Capture the cell that displays the provided text and extract its (x, y) central coordinate. 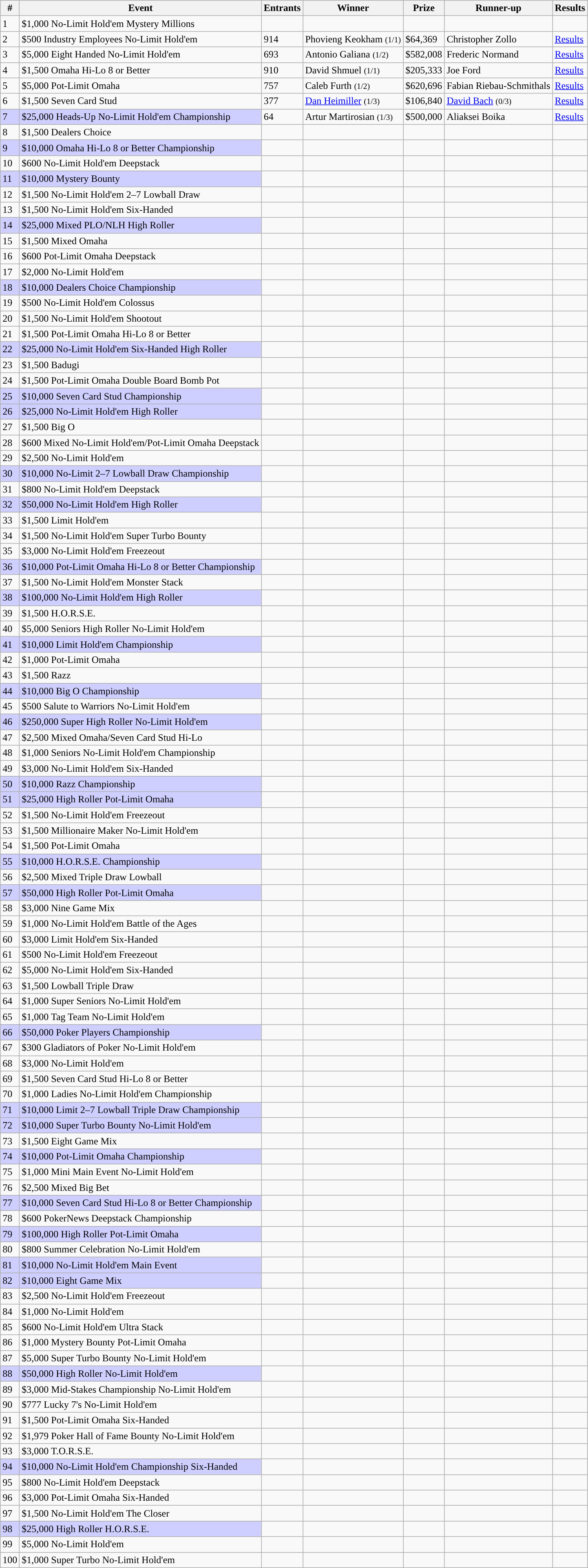
39 (10, 613)
53 (10, 830)
26 (10, 411)
$100,000 No-Limit Hold'em High Roller (140, 598)
3 (10, 55)
$100,000 High Roller Pot-Limit Omaha (140, 1234)
$3,000 No-Limit Hold'em Freezeout (140, 551)
$1,000 Pot-Limit Omaha (140, 660)
44 (10, 691)
# (10, 8)
30 (10, 474)
$50,000 High Roller Pot-Limit Omaha (140, 892)
$1,500 No-Limit Hold'em Super Turbo Bounty (140, 536)
71 (10, 1110)
Frederic Normand (498, 55)
$1,500 Mixed Omaha (140, 241)
$1,000 Mystery Bounty Pot-Limit Omaha (140, 1343)
69 (10, 1079)
40 (10, 629)
20 (10, 318)
$1,000 Tag Team No-Limit Hold'em (140, 1017)
48 (10, 753)
$600 Mixed No-Limit Hold'em/Pot-Limit Omaha Deepstack (140, 442)
$1,500 Limit Hold'em (140, 520)
693 (282, 55)
$10,000 Dealers Choice Championship (140, 287)
59 (10, 923)
Event (140, 8)
$1,500 Pot-Limit Omaha Double Board Bomb Pot (140, 380)
$10,000 Super Turbo Bounty No-Limit Hold'em (140, 1125)
$1,500 Badugi (140, 365)
$3,000 Nine Game Mix (140, 908)
$1,500 Pot-Limit Omaha Hi-Lo 8 or Better (140, 334)
$1,500 No-Limit Hold'em Freezeout (140, 815)
$1,500 No-Limit Hold'em The Closer (140, 1513)
$1,500 Eight Game Mix (140, 1141)
$10,000 Limit 2–7 Lowball Triple Draw Championship (140, 1110)
$25,000 No-Limit Hold'em Six-Handed High Roller (140, 349)
$10,000 No-Limit 2–7 Lowball Draw Championship (140, 474)
84 (10, 1312)
$1,500 No-Limit Hold'em Six-Handed (140, 210)
57 (10, 892)
89 (10, 1389)
42 (10, 660)
74 (10, 1156)
80 (10, 1250)
45 (10, 707)
$5,000 No-Limit Hold'em Six-Handed (140, 970)
15 (10, 241)
52 (10, 815)
Dan Heimiller (1/3) (353, 101)
75 (10, 1172)
76 (10, 1188)
$500 No-Limit Hold'em Freezeout (140, 955)
94 (10, 1467)
78 (10, 1219)
83 (10, 1296)
$1,000 Super Turbo No-Limit Hold'em (140, 1560)
58 (10, 908)
$1,000 Seniors No-Limit Hold'em Championship (140, 753)
24 (10, 380)
22 (10, 349)
$10,000 Pot-Limit Omaha Championship (140, 1156)
Caleb Furth (1/2) (353, 86)
$300 Gladiators of Poker No-Limit Hold'em (140, 1048)
Artur Martirosian (1/3) (353, 117)
98 (10, 1529)
$50,000 High Roller No-Limit Hold'em (140, 1374)
41 (10, 644)
$10,000 Seven Card Stud Championship (140, 396)
$25,000 High Roller H.O.R.S.E. (140, 1529)
12 (10, 194)
31 (10, 489)
10 (10, 163)
$50,000 Poker Players Championship (140, 1032)
27 (10, 427)
$500 Salute to Warriors No-Limit Hold'em (140, 707)
$64,369 (424, 39)
$10,000 H.O.R.S.E. Championship (140, 861)
$1,500 Millionaire Maker No-Limit Hold'em (140, 830)
85 (10, 1327)
46 (10, 722)
David Bach (0/3) (498, 101)
47 (10, 738)
$2,500 Mixed Big Bet (140, 1188)
$2,500 No-Limit Hold'em Freezeout (140, 1296)
$25,000 No-Limit Hold'em High Roller (140, 411)
88 (10, 1374)
23 (10, 365)
Christopher Zollo (498, 39)
$500 Industry Employees No-Limit Hold'em (140, 39)
$3,000 T.O.R.S.E. (140, 1451)
$10,000 Razz Championship (140, 784)
$1,500 No-Limit Hold'em Shootout (140, 318)
86 (10, 1343)
$500,000 (424, 117)
$1,979 Poker Hall of Fame Bounty No-Limit Hold'em (140, 1435)
81 (10, 1265)
$1,000 Super Seniors No-Limit Hold'em (140, 1001)
11 (10, 179)
96 (10, 1498)
29 (10, 458)
4 (10, 70)
$1,500 Omaha Hi-Lo 8 or Better (140, 70)
$50,000 No-Limit Hold'em High Roller (140, 505)
$1,500 Seven Card Stud (140, 101)
$600 PokerNews Deepstack Championship (140, 1219)
51 (10, 799)
54 (10, 846)
6 (10, 101)
14 (10, 225)
7 (10, 117)
68 (10, 1063)
65 (10, 1017)
50 (10, 784)
$1,500 Lowball Triple Draw (140, 986)
Fabian Riebau-Schmithals (498, 86)
$3,000 Mid-Stakes Championship No-Limit Hold'em (140, 1389)
28 (10, 442)
63 (10, 986)
$25,000 High Roller Pot-Limit Omaha (140, 799)
56 (10, 877)
$25,000 Mixed PLO/NLH High Roller (140, 225)
Phovieng Keokham (1/1) (353, 39)
17 (10, 272)
61 (10, 955)
$2,500 Mixed Omaha/Seven Card Stud Hi-Lo (140, 738)
2 (10, 39)
$10,000 Seven Card Stud Hi-Lo 8 or Better Championship (140, 1203)
$1,000 Ladies No-Limit Hold'em Championship (140, 1094)
67 (10, 1048)
91 (10, 1420)
25 (10, 396)
$5,000 Seniors High Roller No-Limit Hold'em (140, 629)
Winner (353, 8)
Prize (424, 8)
100 (10, 1560)
$600 No-Limit Hold'em Deepstack (140, 163)
$10,000 Pot-Limit Omaha Hi-Lo 8 or Better Championship (140, 567)
Aliaksei Boika (498, 117)
73 (10, 1141)
93 (10, 1451)
$3,000 Limit Hold'em Six-Handed (140, 939)
377 (282, 101)
32 (10, 505)
38 (10, 598)
82 (10, 1281)
5 (10, 86)
$106,840 (424, 101)
$10,000 Limit Hold'em Championship (140, 644)
$1,500 No-Limit Hold'em 2–7 Lowball Draw (140, 194)
49 (10, 769)
$5,000 Eight Handed No-Limit Hold'em (140, 55)
$5,000 Super Turbo Bounty No-Limit Hold'em (140, 1358)
18 (10, 287)
$25,000 Heads-Up No-Limit Hold'em Championship (140, 117)
914 (282, 39)
Entrants (282, 8)
99 (10, 1544)
97 (10, 1513)
62 (10, 970)
70 (10, 1094)
$2,500 No-Limit Hold'em (140, 458)
$10,000 Big O Championship (140, 691)
16 (10, 256)
$1,500 Seven Card Stud Hi-Lo 8 or Better (140, 1079)
13 (10, 210)
$1,000 No-Limit Hold'em Battle of the Ages (140, 923)
$1,500 Dealers Choice (140, 132)
$10,000 No-Limit Hold'em Championship Six-Handed (140, 1467)
95 (10, 1482)
$1,000 No-Limit Hold'em Mystery Millions (140, 24)
David Shmuel (1/1) (353, 70)
72 (10, 1125)
Runner-up (498, 8)
$500 No-Limit Hold'em Colossus (140, 303)
$3,000 No-Limit Hold'em (140, 1063)
36 (10, 567)
90 (10, 1405)
$10,000 Mystery Bounty (140, 179)
$800 Summer Celebration No-Limit Hold'em (140, 1250)
$5,000 No-Limit Hold'em (140, 1544)
8 (10, 132)
$1,000 Mini Main Event No-Limit Hold'em (140, 1172)
$1,500 Pot-Limit Omaha Six-Handed (140, 1420)
$1,500 Razz (140, 675)
Antonio Galiana (1/2) (353, 55)
35 (10, 551)
$250,000 Super High Roller No-Limit Hold'em (140, 722)
$3,000 Pot-Limit Omaha Six-Handed (140, 1498)
$10,000 No-Limit Hold'em Main Event (140, 1265)
43 (10, 675)
77 (10, 1203)
$1,500 H.O.R.S.E. (140, 613)
$5,000 Pot-Limit Omaha (140, 86)
21 (10, 334)
$3,000 No-Limit Hold'em Six-Handed (140, 769)
55 (10, 861)
$10,000 Omaha Hi-Lo 8 or Better Championship (140, 148)
$10,000 Eight Game Mix (140, 1281)
$1,000 No-Limit Hold'em (140, 1312)
92 (10, 1435)
87 (10, 1358)
$2,000 No-Limit Hold'em (140, 272)
66 (10, 1032)
757 (282, 86)
$2,500 Mixed Triple Draw Lowball (140, 877)
34 (10, 536)
$600 No-Limit Hold'em Ultra Stack (140, 1327)
79 (10, 1234)
1 (10, 24)
19 (10, 303)
33 (10, 520)
Joe Ford (498, 70)
$582,008 (424, 55)
37 (10, 582)
$777 Lucky 7's No-Limit Hold'em (140, 1405)
$1,500 Big O (140, 427)
9 (10, 148)
$205,333 (424, 70)
$1,500 Pot-Limit Omaha (140, 846)
910 (282, 70)
$620,696 (424, 86)
$1,500 No-Limit Hold'em Monster Stack (140, 582)
$600 Pot-Limit Omaha Deepstack (140, 256)
60 (10, 939)
